Search for the cell housing the specified text and yield its [X, Y] center coordinate. 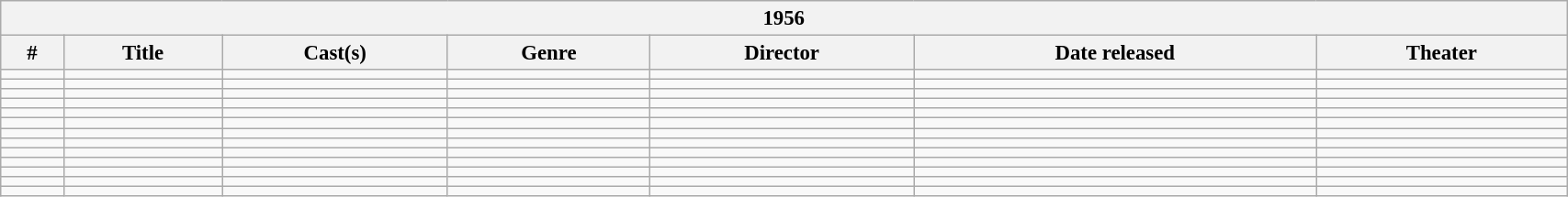
1956 [784, 18]
Genre [548, 53]
Title [143, 53]
Date released [1115, 53]
# [32, 53]
Theater [1442, 53]
Director [783, 53]
Cast(s) [334, 53]
